Pinpoint the cell where the given text exists, returning its [X, Y] midpoint coordinate. 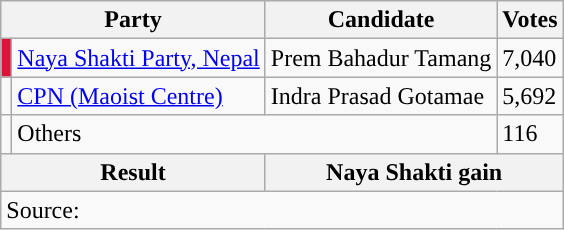
Prem Bahadur Tamang [381, 58]
CPN (Maoist Centre) [138, 96]
Source: [282, 210]
Result [134, 172]
7,040 [530, 58]
Party [134, 20]
Naya Shakti Party, Nepal [138, 58]
Candidate [381, 20]
Votes [530, 20]
116 [530, 134]
5,692 [530, 96]
Naya Shakti gain [414, 172]
Indra Prasad Gotamae [381, 96]
Others [254, 134]
